Capture the cell that displays the provided text and extract its [X, Y] central coordinate. 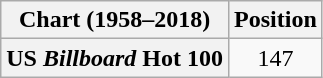
Chart (1958–2018) [115, 20]
Position [276, 20]
US Billboard Hot 100 [115, 58]
147 [276, 58]
